Find where the given text appears and provide that cell's center as [X, Y] coordinate. 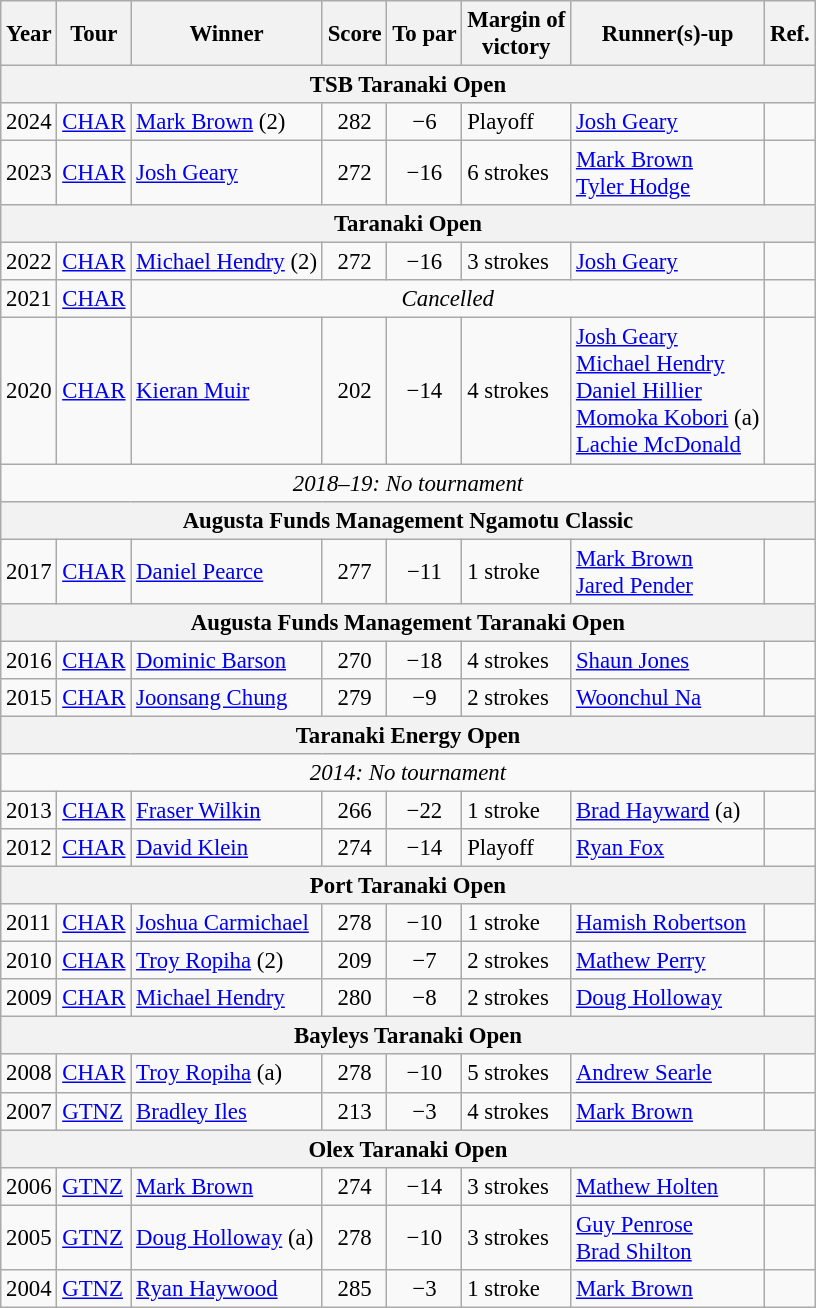
2005 [29, 1238]
Doug Holloway (a) [227, 1238]
Bradley Iles [227, 1111]
2020 [29, 391]
Mathew Holten [668, 1186]
2008 [29, 1074]
279 [354, 698]
277 [354, 572]
2004 [29, 1289]
213 [354, 1111]
Fraser Wilkin [227, 810]
Woonchul Na [668, 698]
To par [424, 34]
Score [354, 34]
6 strokes [516, 174]
2007 [29, 1111]
270 [354, 660]
Kieran Muir [227, 391]
Olex Taranaki Open [408, 1149]
2017 [29, 572]
−11 [424, 572]
Guy Penrose Brad Shilton [668, 1238]
Joshua Carmichael [227, 923]
Troy Ropiha (a) [227, 1074]
Troy Ropiha (2) [227, 961]
Daniel Pearce [227, 572]
Port Taranaki Open [408, 886]
280 [354, 998]
Ryan Haywood [227, 1289]
Augusta Funds Management Taranaki Open [408, 622]
Ryan Fox [668, 848]
202 [354, 391]
266 [354, 810]
Josh Geary Michael Hendry Daniel Hillier Momoka Kobori (a) Lachie McDonald [668, 391]
2022 [29, 262]
Brad Hayward (a) [668, 810]
David Klein [227, 848]
Shaun Jones [668, 660]
−7 [424, 961]
Taranaki Open [408, 224]
Mark Brown (2) [227, 122]
5 strokes [516, 1074]
−9 [424, 698]
Ref. [790, 34]
Joonsang Chung [227, 698]
2018–19: No tournament [408, 483]
Runner(s)-up [668, 34]
Taranaki Energy Open [408, 735]
Mark Brown Jared Pender [668, 572]
2024 [29, 122]
Andrew Searle [668, 1074]
−6 [424, 122]
2010 [29, 961]
2023 [29, 174]
Doug Holloway [668, 998]
2021 [29, 299]
Margin ofvictory [516, 34]
2009 [29, 998]
209 [354, 961]
Hamish Robertson [668, 923]
Winner [227, 34]
2016 [29, 660]
−22 [424, 810]
Year [29, 34]
Bayleys Taranaki Open [408, 1036]
Tour [94, 34]
Michael Hendry (2) [227, 262]
Mark Brown Tyler Hodge [668, 174]
2015 [29, 698]
2012 [29, 848]
2014: No tournament [408, 773]
2011 [29, 923]
2006 [29, 1186]
TSB Taranaki Open [408, 85]
2013 [29, 810]
Dominic Barson [227, 660]
Mathew Perry [668, 961]
282 [354, 122]
−8 [424, 998]
285 [354, 1289]
Augusta Funds Management Ngamotu Classic [408, 520]
−18 [424, 660]
Cancelled [448, 299]
Michael Hendry [227, 998]
